Extract the [X, Y] coordinate from the center of the cell holding the provided text.  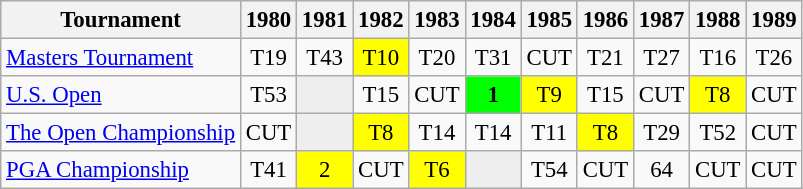
T19 [268, 58]
T9 [549, 95]
Tournament [121, 20]
64 [661, 170]
1989 [774, 20]
T20 [437, 58]
T6 [437, 170]
T29 [661, 133]
1986 [605, 20]
2 [325, 170]
Masters Tournament [121, 58]
T21 [605, 58]
1984 [493, 20]
T11 [549, 133]
PGA Championship [121, 170]
T16 [718, 58]
T31 [493, 58]
T53 [268, 95]
T52 [718, 133]
1980 [268, 20]
1988 [718, 20]
1 [493, 95]
U.S. Open [121, 95]
The Open Championship [121, 133]
T43 [325, 58]
1987 [661, 20]
T26 [774, 58]
T41 [268, 170]
T27 [661, 58]
T10 [381, 58]
1985 [549, 20]
T54 [549, 170]
1981 [325, 20]
1982 [381, 20]
1983 [437, 20]
